Return the [x, y] coordinate for the center point of the cell that contains the specified text.  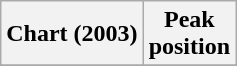
Chart (2003) [72, 34]
Peakposition [189, 34]
